Find where the given text appears and provide that cell's center as [X, Y] coordinate. 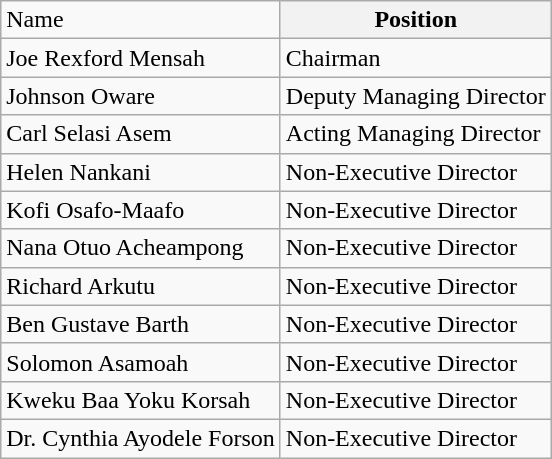
Nana Otuo Acheampong [141, 248]
Ben Gustave Barth [141, 324]
Dr. Cynthia Ayodele Forson [141, 438]
Richard Arkutu [141, 286]
Carl Selasi Asem [141, 134]
Kweku Baa Yoku Korsah [141, 400]
Solomon Asamoah [141, 362]
Position [416, 20]
Acting Managing Director [416, 134]
Johnson Oware [141, 96]
Helen Nankani [141, 172]
Chairman [416, 58]
Name [141, 20]
Joe Rexford Mensah [141, 58]
Deputy Managing Director [416, 96]
Kofi Osafo-Maafo [141, 210]
